Identify which cell holds the provided text, then report its (x, y) central coordinate. 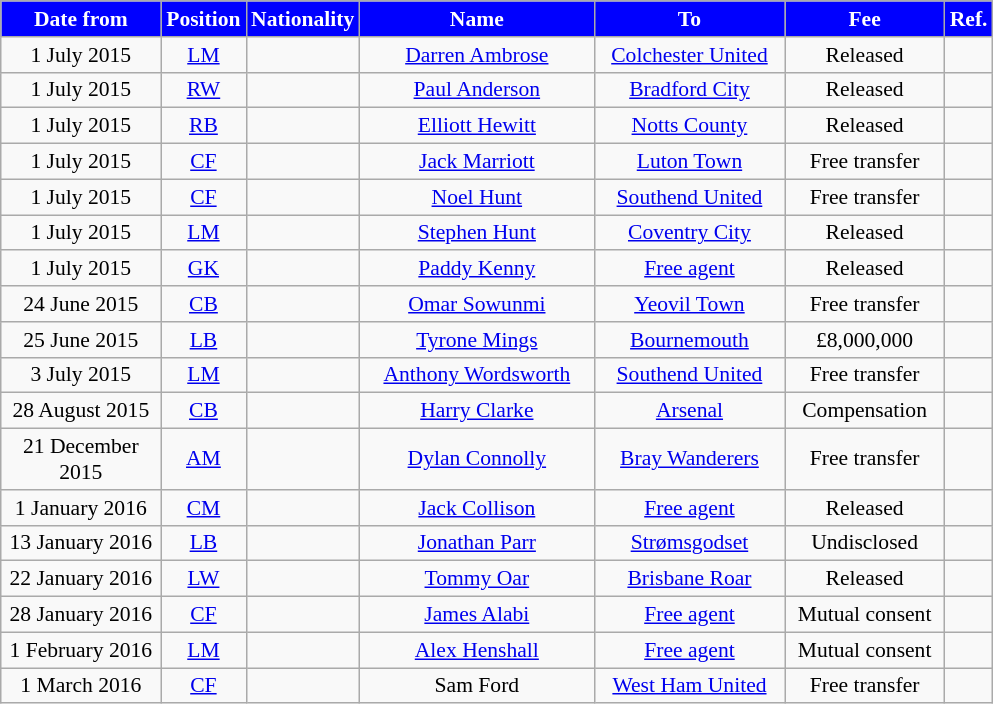
Compensation (865, 411)
Colchester United (689, 55)
Bournemouth (689, 340)
1 January 2016 (81, 508)
GK (204, 269)
Coventry City (689, 233)
Notts County (689, 126)
Strømsgodset (689, 543)
Undisclosed (865, 543)
Elliott Hewitt (476, 126)
West Ham United (689, 686)
James Alabi (476, 615)
Dylan Connolly (476, 460)
Luton Town (689, 162)
Brisbane Roar (689, 579)
Name (476, 19)
1 February 2016 (81, 650)
Nationality (302, 19)
AM (204, 460)
Bray Wanderers (689, 460)
Harry Clarke (476, 411)
21 December 2015 (81, 460)
CM (204, 508)
Noel Hunt (476, 197)
Fee (865, 19)
Paddy Kenny (476, 269)
Ref. (969, 19)
Bradford City (689, 90)
Tyrone Mings (476, 340)
Omar Sowunmi (476, 304)
24 June 2015 (81, 304)
Darren Ambrose (476, 55)
Anthony Wordsworth (476, 375)
Jonathan Parr (476, 543)
Jack Collison (476, 508)
RB (204, 126)
Stephen Hunt (476, 233)
Arsenal (689, 411)
Tommy Oar (476, 579)
Yeovil Town (689, 304)
28 August 2015 (81, 411)
1 March 2016 (81, 686)
28 January 2016 (81, 615)
Jack Marriott (476, 162)
To (689, 19)
Date from (81, 19)
LW (204, 579)
Paul Anderson (476, 90)
Alex Henshall (476, 650)
£8,000,000 (865, 340)
3 July 2015 (81, 375)
25 June 2015 (81, 340)
13 January 2016 (81, 543)
22 January 2016 (81, 579)
Sam Ford (476, 686)
RW (204, 90)
Position (204, 19)
